Provide the [X, Y] coordinate of the cell's center where the given text is located.  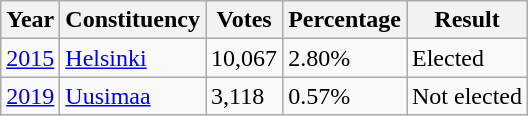
2019 [30, 96]
Elected [466, 58]
2015 [30, 58]
Percentage [345, 20]
Not elected [466, 96]
Constituency [133, 20]
Votes [244, 20]
0.57% [345, 96]
3,118 [244, 96]
Result [466, 20]
Helsinki [133, 58]
Year [30, 20]
10,067 [244, 58]
Uusimaa [133, 96]
2.80% [345, 58]
